Pinpoint the cell where the given text exists, returning its [x, y] midpoint coordinate. 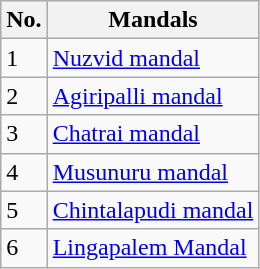
3 [24, 134]
Nuzvid mandal [153, 58]
Lingapalem Mandal [153, 248]
6 [24, 248]
Chatrai mandal [153, 134]
1 [24, 58]
Chintalapudi mandal [153, 210]
2 [24, 96]
4 [24, 172]
Musunuru mandal [153, 172]
Mandals [153, 20]
No. [24, 20]
5 [24, 210]
Agiripalli mandal [153, 96]
